Search for the cell housing the specified text and yield its [x, y] center coordinate. 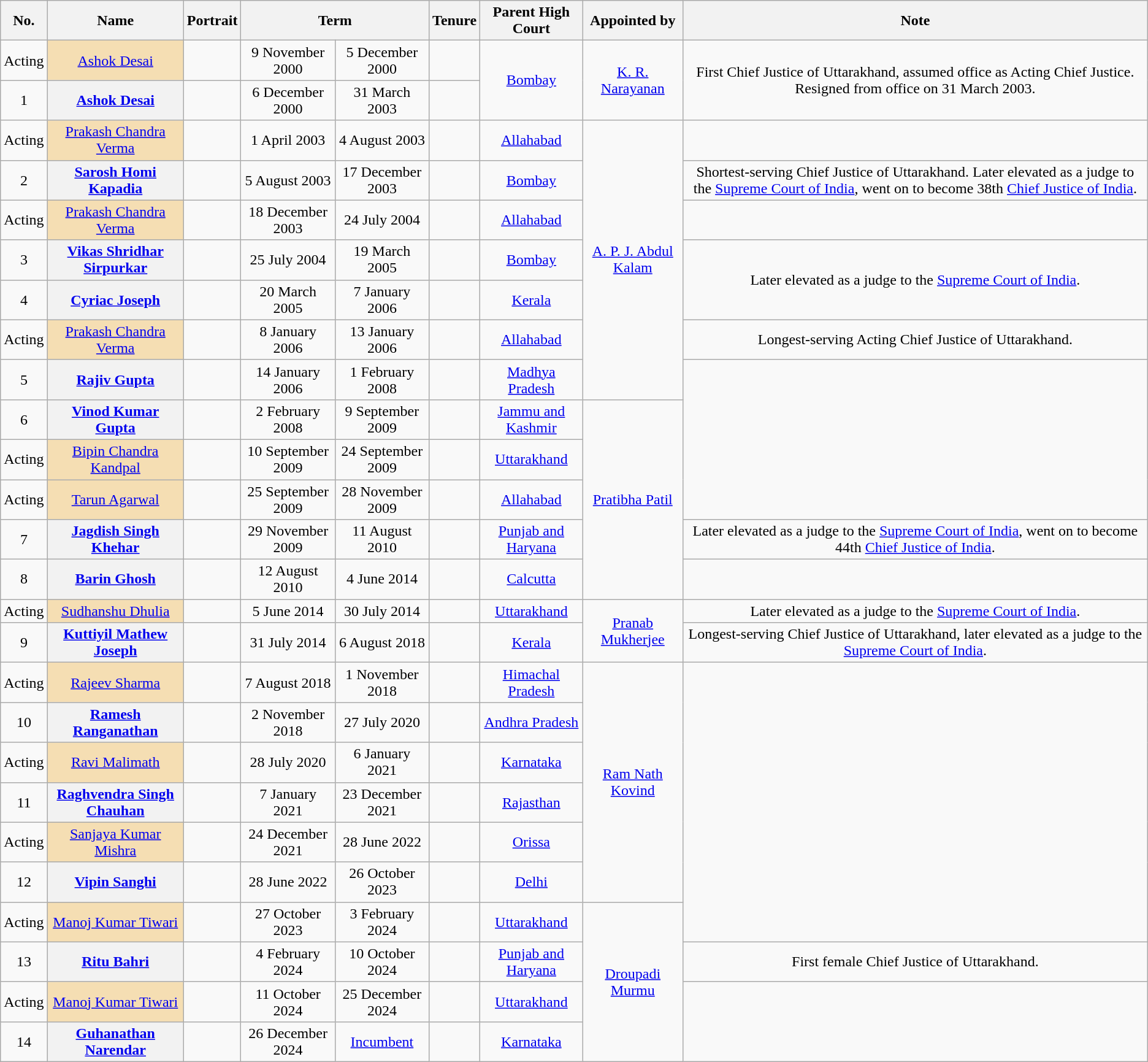
Term [335, 21]
Later elevated as a judge to the Supreme Court of India, went on to become 44th Chief Justice of India. [915, 540]
29 November 2009 [288, 540]
6 January 2021 [381, 762]
28 November 2009 [381, 499]
Raghvendra Singh Chauhan [115, 802]
1 [24, 101]
26 December 2024 [288, 1042]
Sanjaya Kumar Mishra [115, 842]
23 December 2021 [381, 802]
Rajiv Gupta [115, 379]
9 [24, 643]
4 June 2014 [381, 579]
Sudhanshu Dhulia [115, 611]
Appointed by [633, 21]
Cyriac Joseph [115, 299]
1 February 2008 [381, 379]
9 September 2009 [381, 420]
9 November 2000 [288, 60]
Himachal Pradesh [531, 682]
30 July 2014 [381, 611]
7 January 2006 [381, 299]
5 December 2000 [381, 60]
26 October 2023 [381, 882]
Jagdish Singh Khehar [115, 540]
24 July 2004 [381, 220]
11 [24, 802]
20 March 2005 [288, 299]
Delhi [531, 882]
8 [24, 579]
K. R. Narayanan [633, 80]
2 February 2008 [288, 420]
24 December 2021 [288, 842]
Vinod Kumar Gupta [115, 420]
Rajasthan [531, 802]
5 [24, 379]
Jammu and Kashmir [531, 420]
25 September 2009 [288, 499]
Madhya Pradesh [531, 379]
Ram Nath Kovind [633, 782]
31 March 2003 [381, 101]
28 July 2020 [288, 762]
3 February 2024 [381, 922]
First female Chief Justice of Uttarakhand. [915, 962]
Bipin Chandra Kandpal [115, 459]
27 October 2023 [288, 922]
Name [115, 21]
Pratibha Patil [633, 499]
Calcutta [531, 579]
Tarun Agarwal [115, 499]
25 July 2004 [288, 260]
12 [24, 882]
7 January 2021 [288, 802]
Longest-serving Acting Chief Justice of Uttarakhand. [915, 340]
11 October 2024 [288, 1001]
Vipin Sanghi [115, 882]
7 [24, 540]
13 January 2006 [381, 340]
Kuttiyil Mathew Joseph [115, 643]
6 August 2018 [381, 643]
24 September 2009 [381, 459]
Parent High Court [531, 21]
Orissa [531, 842]
Andhra Pradesh [531, 723]
Incumbent [381, 1042]
Droupadi Murmu [633, 982]
10 September 2009 [288, 459]
4 August 2003 [381, 140]
3 [24, 260]
27 July 2020 [381, 723]
Vikas Shridhar Sirpurkar [115, 260]
10 October 2024 [381, 962]
12 August 2010 [288, 579]
1 November 2018 [381, 682]
19 March 2005 [381, 260]
Tenure [455, 21]
Guhanathan Narendar [115, 1042]
Pranab Mukherjee [633, 631]
18 December 2003 [288, 220]
6 [24, 420]
Sarosh Homi Kapadia [115, 180]
5 June 2014 [288, 611]
No. [24, 21]
8 January 2006 [288, 340]
Ritu Bahri [115, 962]
25 December 2024 [381, 1001]
7 August 2018 [288, 682]
Barin Ghosh [115, 579]
13 [24, 962]
2 [24, 180]
Note [915, 21]
31 July 2014 [288, 643]
First Chief Justice of Uttarakhand, assumed office as Acting Chief Justice. Resigned from office on 31 March 2003. [915, 80]
Rajeev Sharma [115, 682]
6 December 2000 [288, 101]
5 August 2003 [288, 180]
Portrait [212, 21]
10 [24, 723]
11 August 2010 [381, 540]
A. P. J. Abdul Kalam [633, 260]
Ravi Malimath [115, 762]
14 [24, 1042]
14 January 2006 [288, 379]
4 February 2024 [288, 962]
17 December 2003 [381, 180]
1 April 2003 [288, 140]
2 November 2018 [288, 723]
4 [24, 299]
Ramesh Ranganathan [115, 723]
Longest-serving Chief Justice of Uttarakhand, later elevated as a judge to the Supreme Court of India. [915, 643]
